Extract the (x, y) coordinate from the center of the cell holding the provided text.  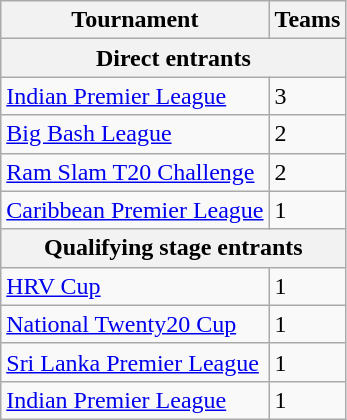
HRV Cup (135, 286)
Ram Slam T20 Challenge (135, 172)
National Twenty20 Cup (135, 324)
Big Bash League (135, 134)
Direct entrants (174, 58)
Sri Lanka Premier League (135, 362)
Tournament (135, 20)
Qualifying stage entrants (174, 248)
Caribbean Premier League (135, 210)
3 (308, 96)
Teams (308, 20)
